Determine the (x, y) coordinate at the center of the cell enclosing the given text.  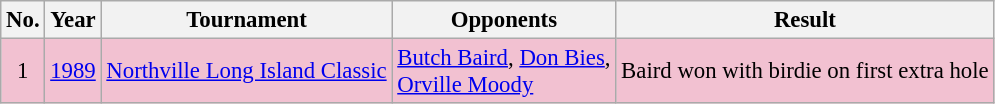
Butch Baird, Don Bies, Orville Moody (504, 72)
1989 (73, 72)
Result (805, 20)
1 (23, 72)
Opponents (504, 20)
Baird won with birdie on first extra hole (805, 72)
Year (73, 20)
No. (23, 20)
Northville Long Island Classic (246, 72)
Tournament (246, 20)
